Capture the cell that displays the provided text and extract its [X, Y] central coordinate. 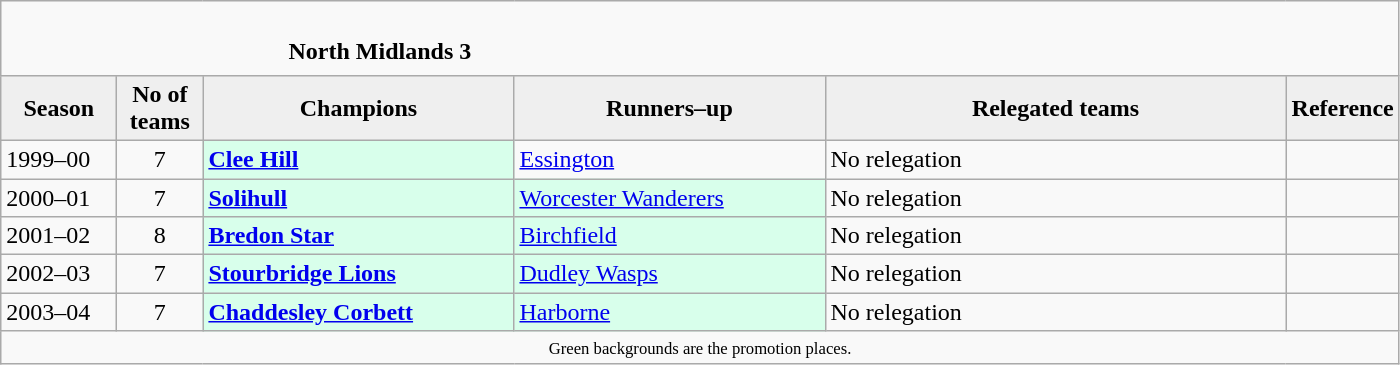
2002–03 [59, 274]
Essington [670, 159]
2003–04 [59, 312]
Relegated teams [1056, 108]
Birchfield [670, 236]
Green backgrounds are the promotion places. [700, 348]
2000–01 [59, 197]
2001–02 [59, 236]
Clee Hill [358, 159]
Bredon Star [358, 236]
Reference [1342, 108]
No of teams [160, 108]
Chaddesley Corbett [358, 312]
Runners–up [670, 108]
Harborne [670, 312]
Season [59, 108]
Dudley Wasps [670, 274]
Stourbridge Lions [358, 274]
Champions [358, 108]
Worcester Wanderers [670, 197]
1999–00 [59, 159]
Solihull [358, 197]
8 [160, 236]
